Extract the (x, y) coordinate from the center of the cell holding the provided text.  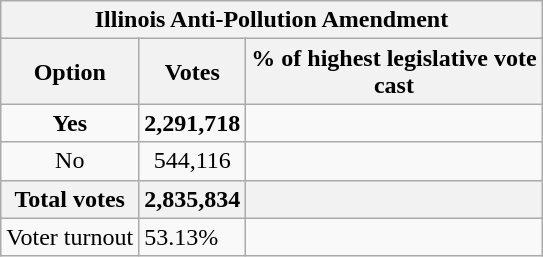
No (70, 161)
53.13% (192, 237)
544,116 (192, 161)
Votes (192, 72)
Total votes (70, 199)
2,835,834 (192, 199)
Yes (70, 123)
2,291,718 (192, 123)
Voter turnout (70, 237)
% of highest legislative votecast (394, 72)
Option (70, 72)
Illinois Anti-Pollution Amendment (272, 20)
